For the text-containing cell, return its midpoint in (x, y) coordinate format. 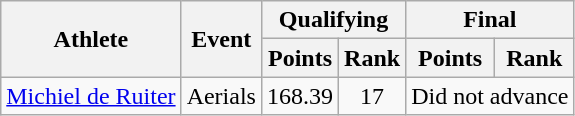
Event (221, 39)
Michiel de Ruiter (91, 96)
Final (490, 20)
168.39 (300, 96)
17 (372, 96)
Aerials (221, 96)
Did not advance (490, 96)
Athlete (91, 39)
Qualifying (333, 20)
